Find where the given text appears and provide that cell's center as (X, Y) coordinate. 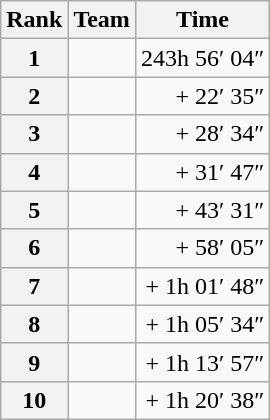
5 (34, 210)
+ 31′ 47″ (202, 172)
7 (34, 286)
+ 1h 20′ 38″ (202, 400)
8 (34, 324)
4 (34, 172)
+ 1h 05′ 34″ (202, 324)
3 (34, 134)
+ 28′ 34″ (202, 134)
Rank (34, 20)
+ 1h 13′ 57″ (202, 362)
Time (202, 20)
+ 58′ 05″ (202, 248)
+ 1h 01′ 48″ (202, 286)
1 (34, 58)
9 (34, 362)
243h 56′ 04″ (202, 58)
+ 22′ 35″ (202, 96)
2 (34, 96)
+ 43′ 31″ (202, 210)
6 (34, 248)
10 (34, 400)
Team (102, 20)
